Search for the cell housing the specified text and yield its [x, y] center coordinate. 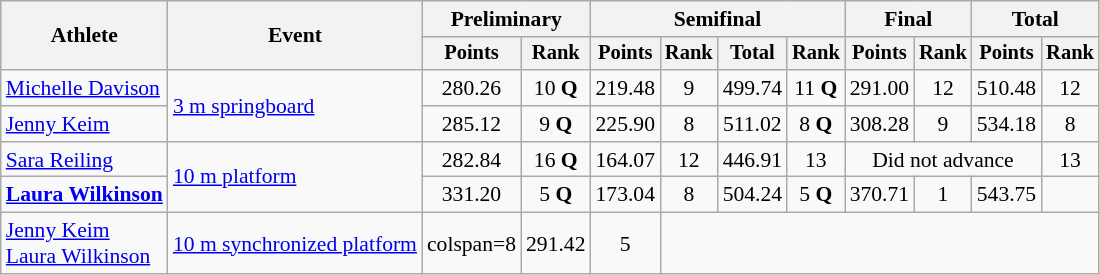
225.90 [626, 124]
16 Q [556, 160]
9 Q [556, 124]
Final [908, 19]
Laura Wilkinson [84, 195]
Did not advance [944, 160]
1 [943, 195]
504.24 [752, 195]
colspan=8 [472, 244]
8 Q [816, 124]
3 m springboard [295, 106]
10 Q [556, 88]
Semifinal [718, 19]
280.26 [472, 88]
499.74 [752, 88]
543.75 [1006, 195]
308.28 [880, 124]
Preliminary [506, 19]
282.84 [472, 160]
Jenny KeimLaura Wilkinson [84, 244]
10 m platform [295, 178]
534.18 [1006, 124]
291.00 [880, 88]
Sara Reiling [84, 160]
446.91 [752, 160]
510.48 [1006, 88]
219.48 [626, 88]
291.42 [556, 244]
Athlete [84, 36]
Event [295, 36]
370.71 [880, 195]
164.07 [626, 160]
Michelle Davison [84, 88]
5 [626, 244]
11 Q [816, 88]
331.20 [472, 195]
173.04 [626, 195]
10 m synchronized platform [295, 244]
511.02 [752, 124]
Jenny Keim [84, 124]
285.12 [472, 124]
